Extract the (x, y) coordinate from the center of the cell holding the provided text.  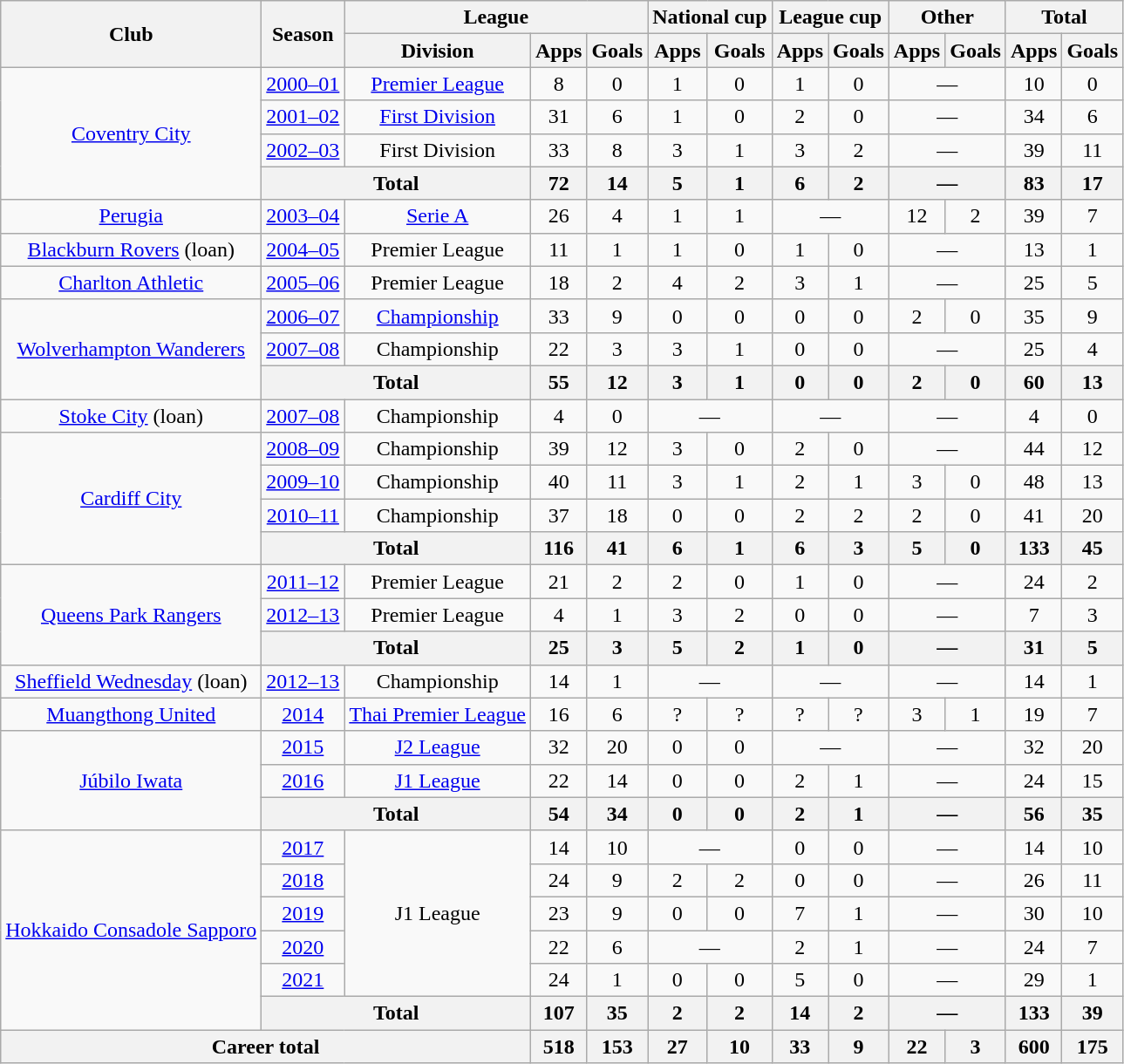
2005–06 (303, 283)
2019 (303, 913)
2003–04 (303, 216)
153 (617, 1047)
2020 (303, 946)
Stoke City (loan) (131, 416)
Career total (266, 1047)
45 (1093, 549)
19 (1033, 714)
56 (1033, 814)
2002–03 (303, 150)
2011–12 (303, 582)
Blackburn Rovers (loan) (131, 249)
2017 (303, 847)
Sheffield Wednesday (loan) (131, 681)
Júbilo Iwata (131, 781)
2009–10 (303, 482)
Club (131, 34)
72 (558, 183)
2016 (303, 781)
Charlton Athletic (131, 283)
2018 (303, 880)
J2 League (438, 747)
55 (558, 382)
116 (558, 549)
Queens Park Rangers (131, 615)
23 (558, 913)
83 (1033, 183)
National cup (710, 17)
40 (558, 482)
Cardiff City (131, 499)
2010–11 (303, 515)
Division (438, 51)
600 (1033, 1047)
37 (558, 515)
2001–02 (303, 117)
Muangthong United (131, 714)
2006–07 (303, 316)
48 (1033, 482)
Coventry City (131, 133)
518 (558, 1047)
21 (558, 582)
2004–05 (303, 249)
League cup (830, 17)
54 (558, 814)
League (496, 17)
2000–01 (303, 84)
2014 (303, 714)
2021 (303, 980)
Serie A (438, 216)
16 (558, 714)
17 (1093, 183)
60 (1033, 382)
27 (678, 1047)
44 (1033, 449)
Perugia (131, 216)
30 (1033, 913)
Hokkaido Consadole Sapporo (131, 930)
29 (1033, 980)
2008–09 (303, 449)
Wolverhampton Wanderers (131, 349)
Thai Premier League (438, 714)
175 (1093, 1047)
2015 (303, 747)
15 (1093, 781)
Season (303, 34)
Other (947, 17)
107 (558, 1013)
